Capture the cell that displays the provided text and extract its (X, Y) central coordinate. 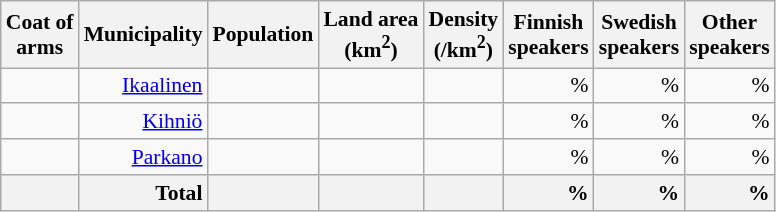
Kihniö (144, 122)
Ikaalinen (144, 86)
Finnishspeakers (548, 34)
Otherspeakers (729, 34)
Density(/km2) (463, 34)
Municipality (144, 34)
Total (144, 193)
Swedishspeakers (639, 34)
Parkano (144, 157)
Land area(km2) (370, 34)
Coat ofarms (40, 34)
Population (262, 34)
